Extract the (x, y) coordinate from the center of the cell holding the provided text.  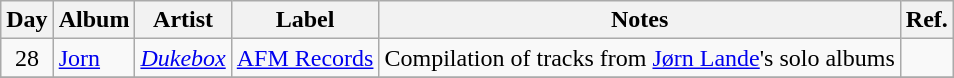
Album (94, 20)
Artist (183, 20)
Compilation of tracks from Jørn Lande's solo albums (640, 58)
28 (27, 58)
Dukebox (183, 58)
Label (305, 20)
Day (27, 20)
Ref. (926, 20)
AFM Records (305, 58)
Jorn (94, 58)
Notes (640, 20)
